Search for the cell housing the specified text and yield its (X, Y) center coordinate. 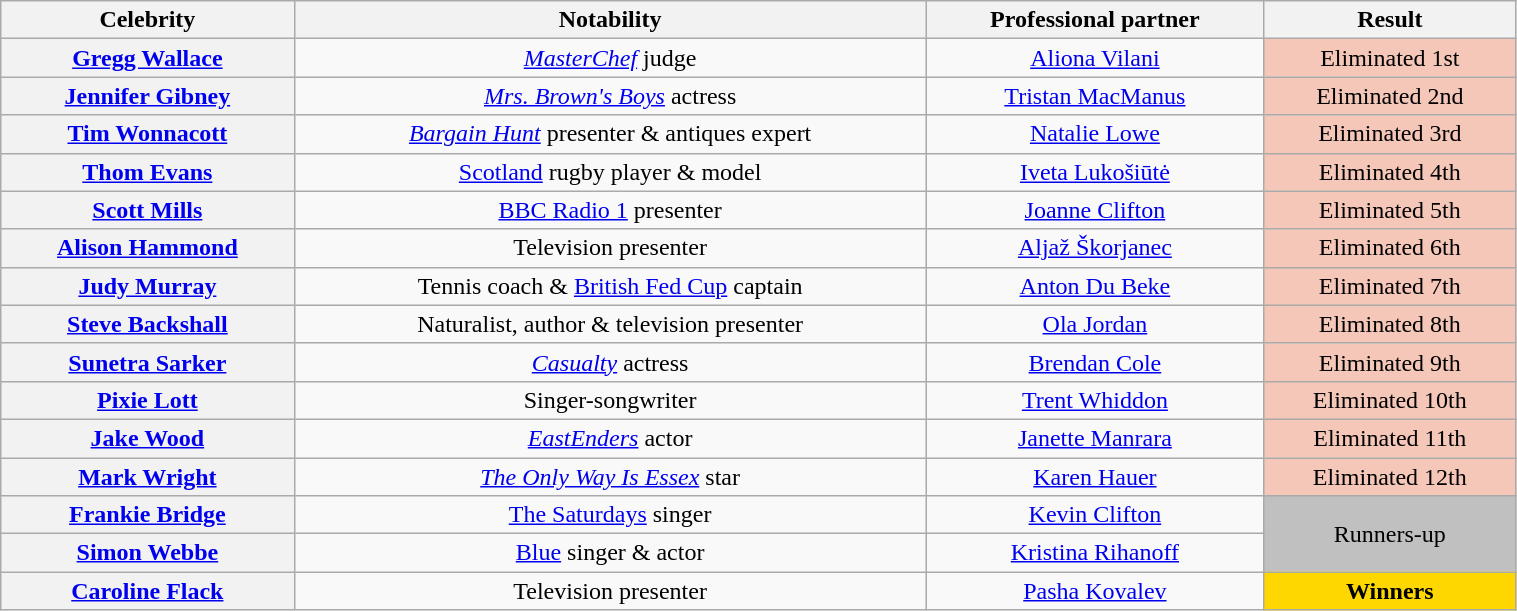
Anton Du Beke (1094, 286)
Trent Whiddon (1094, 400)
Eliminated 4th (1390, 172)
Mrs. Brown's Boys actress (610, 96)
Thom Evans (148, 172)
Runners-up (1390, 534)
Notability (610, 20)
BBC Radio 1 presenter (610, 210)
Eliminated 2nd (1390, 96)
Eliminated 11th (1390, 438)
Scott Mills (148, 210)
Jennifer Gibney (148, 96)
Gregg Wallace (148, 58)
Alison Hammond (148, 248)
Eliminated 7th (1390, 286)
Steve Backshall (148, 324)
Karen Hauer (1094, 477)
Tennis coach & British Fed Cup captain (610, 286)
EastEnders actor (610, 438)
Simon Webbe (148, 553)
Sunetra Sarker (148, 362)
Bargain Hunt presenter & antiques expert (610, 134)
Eliminated 1st (1390, 58)
Eliminated 9th (1390, 362)
Janette Manrara (1094, 438)
Tristan MacManus (1094, 96)
Scotland rugby player & model (610, 172)
The Saturdays singer (610, 515)
Jake Wood (148, 438)
Eliminated 5th (1390, 210)
Eliminated 10th (1390, 400)
Celebrity (148, 20)
Naturalist, author & television presenter (610, 324)
Eliminated 3rd (1390, 134)
Brendan Cole (1094, 362)
Eliminated 6th (1390, 248)
Tim Wonnacott (148, 134)
Mark Wright (148, 477)
Kristina Rihanoff (1094, 553)
Professional partner (1094, 20)
Winners (1390, 591)
Pixie Lott (148, 400)
Aljaž Škorjanec (1094, 248)
Singer-songwriter (610, 400)
Iveta Lukošiūtė (1094, 172)
MasterChef judge (610, 58)
Natalie Lowe (1094, 134)
Casualty actress (610, 362)
Pasha Kovalev (1094, 591)
Joanne Clifton (1094, 210)
Frankie Bridge (148, 515)
Result (1390, 20)
Kevin Clifton (1094, 515)
Aliona Vilani (1094, 58)
Judy Murray (148, 286)
Caroline Flack (148, 591)
Eliminated 8th (1390, 324)
Eliminated 12th (1390, 477)
Blue singer & actor (610, 553)
The Only Way Is Essex star (610, 477)
Ola Jordan (1094, 324)
